For the text-containing cell, return its midpoint in (X, Y) coordinate format. 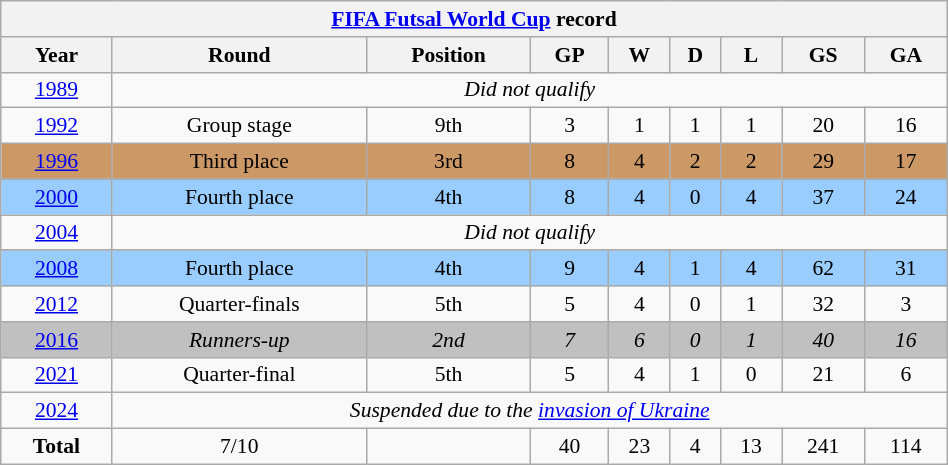
1996 (56, 162)
W (640, 55)
Suspended due to the invasion of Ukraine (530, 411)
Runners-up (239, 340)
FIFA Futsal World Cup record (474, 19)
9th (448, 126)
2016 (56, 340)
D (695, 55)
23 (640, 447)
2000 (56, 197)
31 (906, 269)
2004 (56, 233)
GP (570, 55)
L (751, 55)
GS (824, 55)
20 (824, 126)
2021 (56, 375)
Year (56, 55)
Quarter-final (239, 375)
7/10 (239, 447)
Group stage (239, 126)
1989 (56, 90)
Round (239, 55)
21 (824, 375)
3rd (448, 162)
13 (751, 447)
2008 (56, 269)
1992 (56, 126)
24 (906, 197)
37 (824, 197)
9 (570, 269)
62 (824, 269)
2nd (448, 340)
32 (824, 304)
241 (824, 447)
Quarter-finals (239, 304)
2012 (56, 304)
17 (906, 162)
GA (906, 55)
114 (906, 447)
29 (824, 162)
Total (56, 447)
Third place (239, 162)
2024 (56, 411)
Position (448, 55)
7 (570, 340)
